Return the [x, y] coordinate for the center point of the cell that contains the specified text.  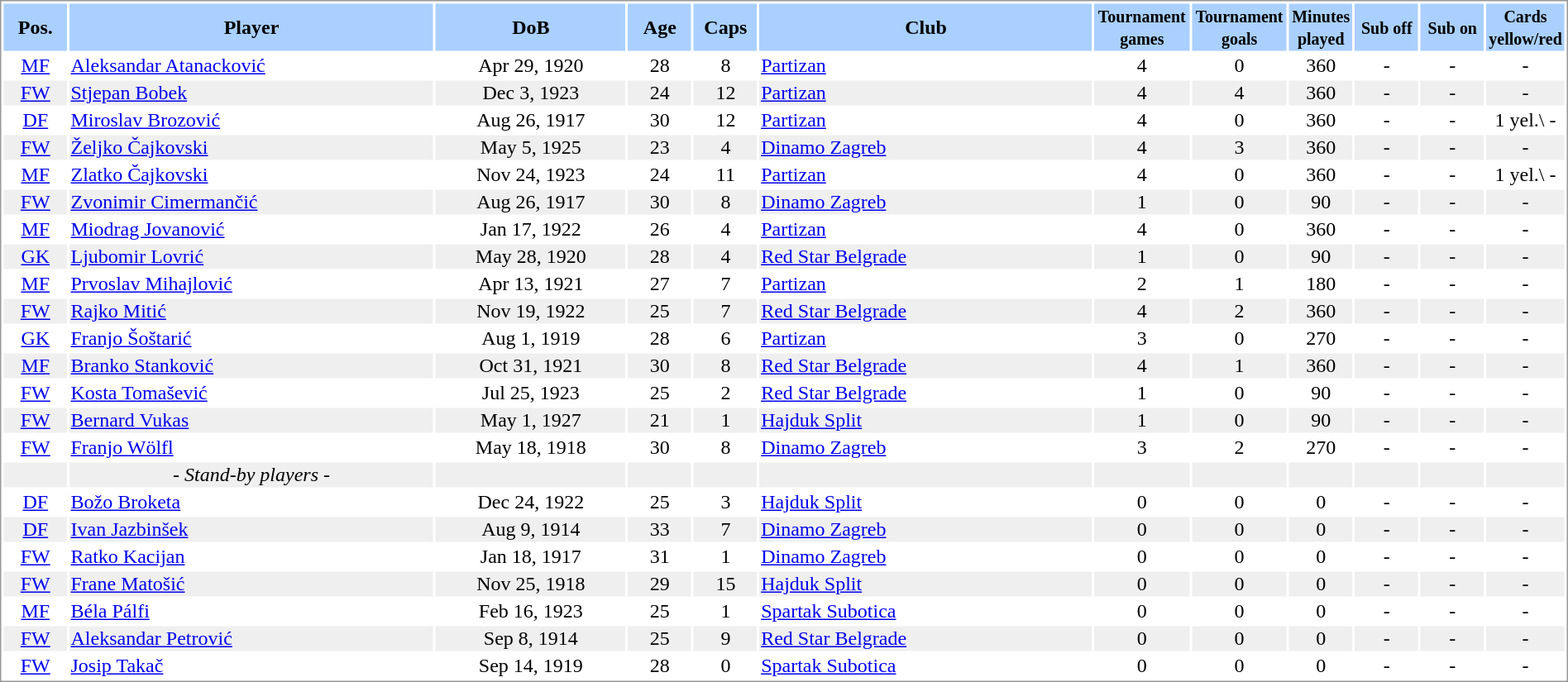
Oct 31, 1921 [531, 366]
Kosta Tomašević [251, 393]
Dec 3, 1923 [531, 93]
Aug 9, 1914 [531, 530]
21 [660, 421]
Ratko Kacijan [251, 556]
33 [660, 530]
Sub on [1452, 26]
Feb 16, 1923 [531, 611]
Age [660, 26]
9 [726, 639]
27 [660, 284]
Stjepan Bobek [251, 93]
Club [926, 26]
Zlatko Čajkovski [251, 174]
Player [251, 26]
Božo Broketa [251, 502]
Frane Matošić [251, 584]
Sub off [1386, 26]
Željko Čajkovski [251, 148]
Nov 24, 1923 [531, 174]
Aug 1, 1919 [531, 338]
23 [660, 148]
Nov 25, 1918 [531, 584]
May 1, 1927 [531, 421]
DoB [531, 26]
Jan 18, 1917 [531, 556]
Aleksandar Atanacković [251, 65]
Minutesplayed [1322, 26]
Jul 25, 1923 [531, 393]
Apr 13, 1921 [531, 284]
Branko Stanković [251, 366]
- Stand-by players - [251, 475]
Ivan Jazbinšek [251, 530]
26 [660, 229]
Franjo Wölfl [251, 447]
Cardsyellow/red [1526, 26]
Pos. [35, 26]
Dec 24, 1922 [531, 502]
Caps [726, 26]
Tournamentgoals [1239, 26]
Miodrag Jovanović [251, 229]
Miroslav Brozović [251, 120]
Tournamentgames [1141, 26]
Zvonimir Cimermančić [251, 203]
Aleksandar Petrović [251, 639]
Ljubomir Lovrić [251, 257]
31 [660, 556]
180 [1322, 284]
May 28, 1920 [531, 257]
Bernard Vukas [251, 421]
Prvoslav Mihajlović [251, 284]
Rajko Mitić [251, 312]
Sep 14, 1919 [531, 665]
May 18, 1918 [531, 447]
Jan 17, 1922 [531, 229]
15 [726, 584]
Nov 19, 1922 [531, 312]
Franjo Šoštarić [251, 338]
29 [660, 584]
Sep 8, 1914 [531, 639]
May 5, 1925 [531, 148]
Apr 29, 1920 [531, 65]
11 [726, 174]
Béla Pálfi [251, 611]
6 [726, 338]
Josip Takač [251, 665]
